For the text-containing cell, return its midpoint in (x, y) coordinate format. 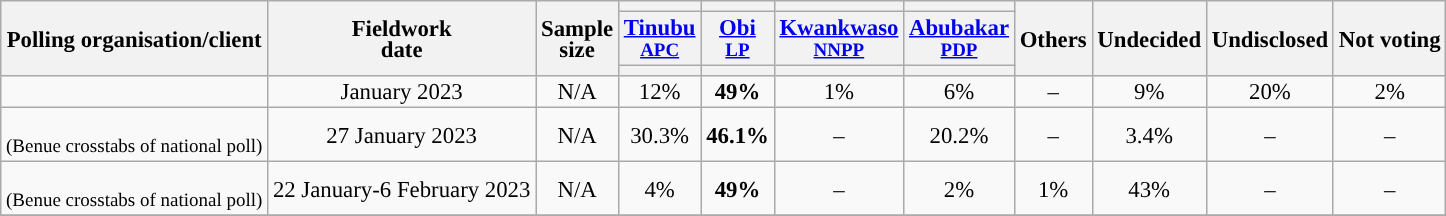
KwankwasoNNPP (839, 39)
Not voting (1389, 38)
43% (1149, 189)
Polling organisation/client (134, 38)
Samplesize (578, 38)
22 January-6 February 2023 (402, 189)
Others (1053, 38)
12% (659, 92)
January 2023 (402, 92)
20.2% (960, 135)
AbubakarPDP (960, 39)
ObiLP (738, 39)
30.3% (659, 135)
Undisclosed (1270, 38)
9% (1149, 92)
3.4% (1149, 135)
4% (659, 189)
Undecided (1149, 38)
27 January 2023 (402, 135)
6% (960, 92)
46.1% (738, 135)
20% (1270, 92)
Fieldworkdate (402, 38)
TinubuAPC (659, 39)
